Search for the cell housing the specified text and yield its (x, y) center coordinate. 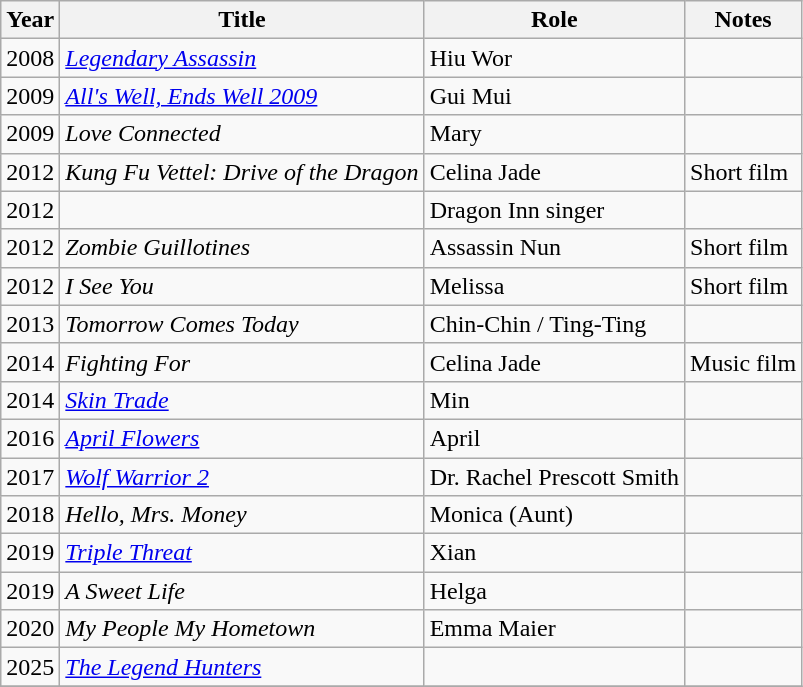
The Legend Hunters (242, 667)
Legendary Assassin (242, 58)
Emma Maier (554, 629)
I See You (242, 286)
Gui Mui (554, 96)
2025 (30, 667)
Hiu Wor (554, 58)
April (554, 438)
Skin Trade (242, 400)
Music film (744, 362)
Chin-Chin / Ting-Ting (554, 324)
Year (30, 20)
Assassin Nun (554, 248)
2008 (30, 58)
Monica (Aunt) (554, 515)
Dr. Rachel Prescott Smith (554, 477)
Title (242, 20)
Min (554, 400)
2018 (30, 515)
2016 (30, 438)
Mary (554, 134)
April Flowers (242, 438)
Role (554, 20)
My People My Hometown (242, 629)
2020 (30, 629)
Helga (554, 591)
Dragon Inn singer (554, 210)
2013 (30, 324)
Tomorrow Comes Today (242, 324)
Fighting For (242, 362)
Zombie Guillotines (242, 248)
Triple Threat (242, 553)
Xian (554, 553)
Melissa (554, 286)
Wolf Warrior 2 (242, 477)
Love Connected (242, 134)
All's Well, Ends Well 2009 (242, 96)
Kung Fu Vettel: Drive of the Dragon (242, 172)
Notes (744, 20)
Hello, Mrs. Money (242, 515)
2017 (30, 477)
A Sweet Life (242, 591)
